Extract the (x, y) coordinate from the center of the cell holding the provided text.  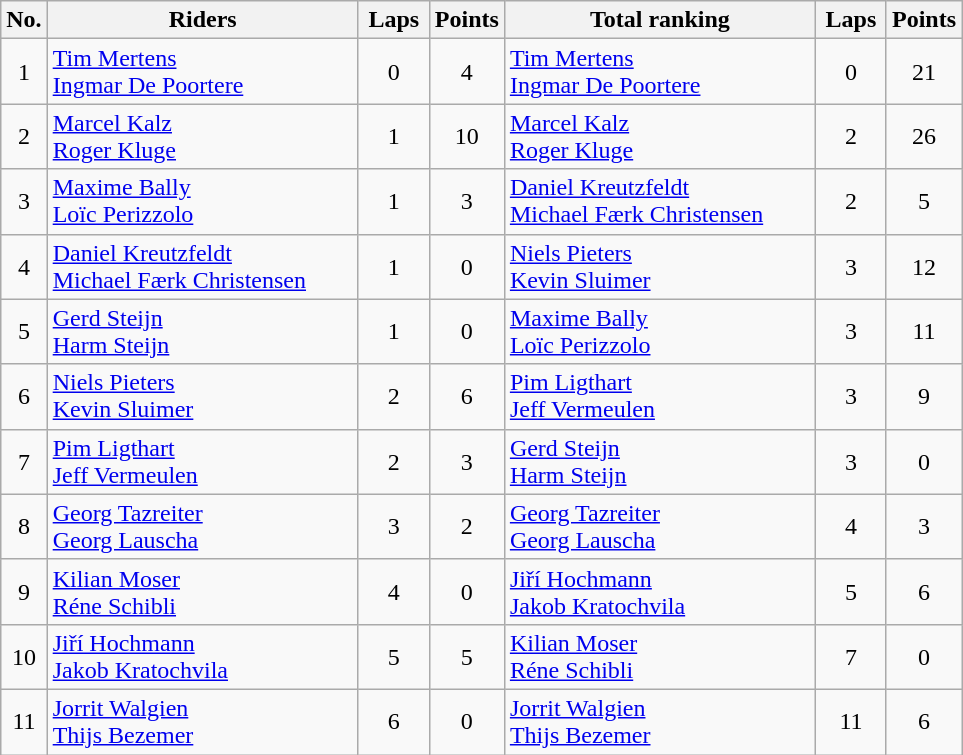
8 (24, 526)
26 (924, 136)
Total ranking (660, 20)
21 (924, 72)
12 (924, 266)
No. (24, 20)
Riders (202, 20)
